Detect which cell encompasses the target text, then output its [x, y] center coordinate. 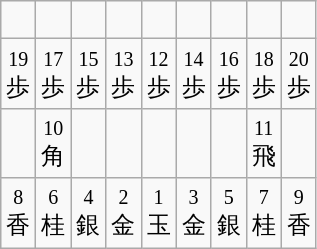
14歩 [194, 74]
7桂 [264, 213]
15歩 [88, 74]
19歩 [18, 74]
13歩 [124, 74]
18歩 [264, 74]
16歩 [228, 74]
8香 [18, 213]
5銀 [228, 213]
2金 [124, 213]
10角 [54, 143]
1玉 [158, 213]
11飛 [264, 143]
6桂 [54, 213]
17歩 [54, 74]
4銀 [88, 213]
3金 [194, 213]
9香 [298, 213]
20歩 [298, 74]
12歩 [158, 74]
